Return (X, Y) of the center of cell containing provided text 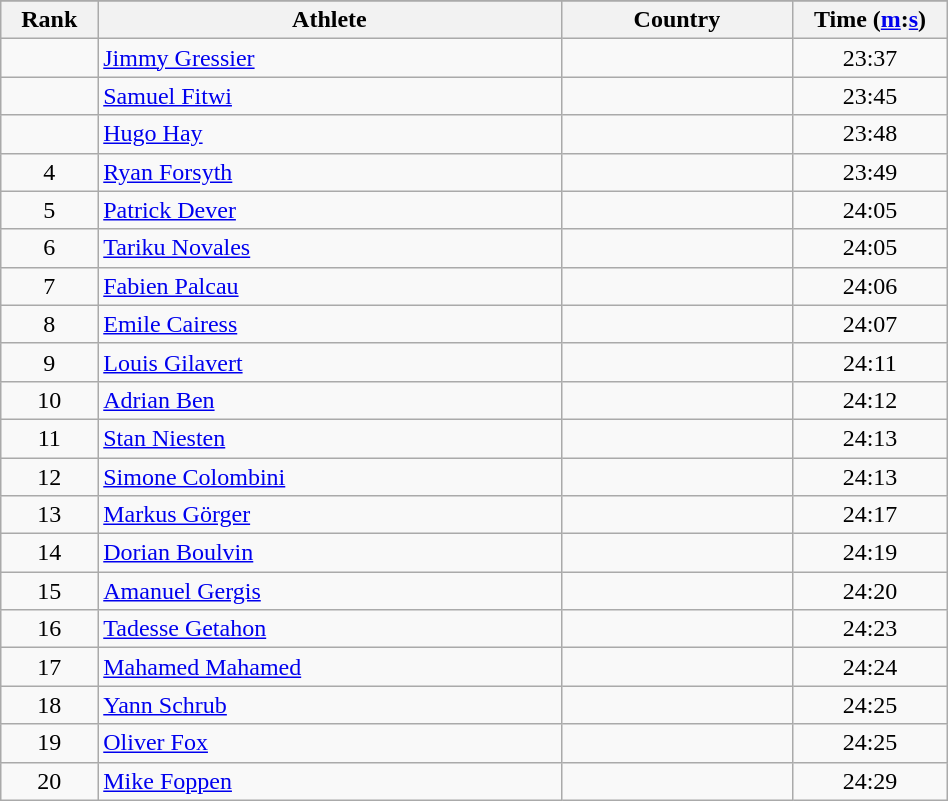
Stan Niesten (330, 438)
Yann Schrub (330, 705)
24:19 (870, 553)
16 (50, 629)
Mike Foppen (330, 781)
11 (50, 438)
24:17 (870, 515)
24:29 (870, 781)
Markus Görger (330, 515)
17 (50, 667)
5 (50, 210)
Louis Gilavert (330, 362)
Adrian Ben (330, 400)
18 (50, 705)
23:49 (870, 172)
15 (50, 591)
10 (50, 400)
23:45 (870, 96)
Ryan Forsyth (330, 172)
Rank (50, 20)
Country (677, 20)
24:23 (870, 629)
Fabien Palcau (330, 286)
23:37 (870, 58)
24:06 (870, 286)
Hugo Hay (330, 134)
6 (50, 248)
13 (50, 515)
Athlete (330, 20)
Samuel Fitwi (330, 96)
7 (50, 286)
23:48 (870, 134)
19 (50, 743)
Emile Cairess (330, 324)
9 (50, 362)
20 (50, 781)
24:07 (870, 324)
14 (50, 553)
Dorian Boulvin (330, 553)
Oliver Fox (330, 743)
24:20 (870, 591)
Jimmy Gressier (330, 58)
12 (50, 477)
Tariku Novales (330, 248)
Amanuel Gergis (330, 591)
Mahamed Mahamed (330, 667)
24:11 (870, 362)
Tadesse Getahon (330, 629)
24:12 (870, 400)
Patrick Dever (330, 210)
24:24 (870, 667)
Time (m:s) (870, 20)
4 (50, 172)
Simone Colombini (330, 477)
8 (50, 324)
